From the cell containing the given text, extract its center point as [x, y] coordinate. 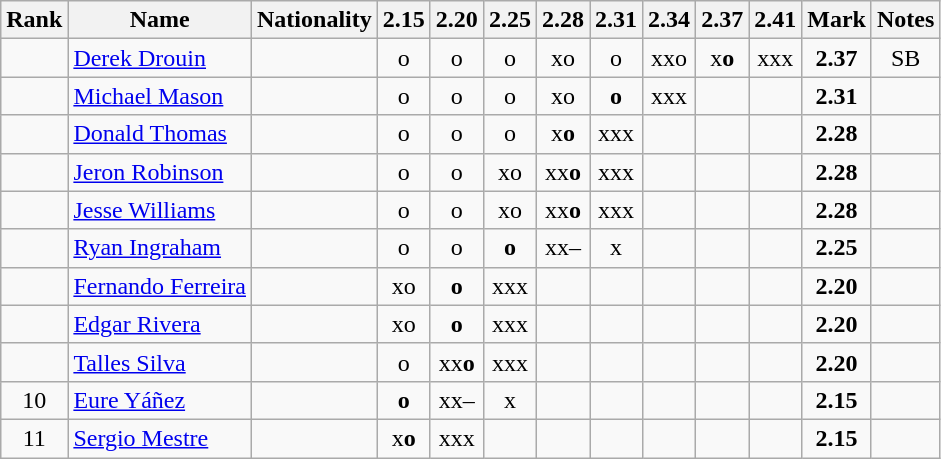
11 [34, 438]
Notes [905, 20]
2.34 [670, 20]
Mark [837, 20]
Ryan Ingraham [160, 248]
SB [905, 58]
10 [34, 400]
Eure Yáñez [160, 400]
Fernando Ferreira [160, 286]
Donald Thomas [160, 134]
Edgar Rivera [160, 324]
Jeron Robinson [160, 172]
Name [160, 20]
Rank [34, 20]
Talles Silva [160, 362]
Nationality [315, 20]
Michael Mason [160, 96]
2.41 [776, 20]
Derek Drouin [160, 58]
Jesse Williams [160, 210]
Sergio Mestre [160, 438]
